Extract the (X, Y) coordinate from the center of the cell holding the provided text.  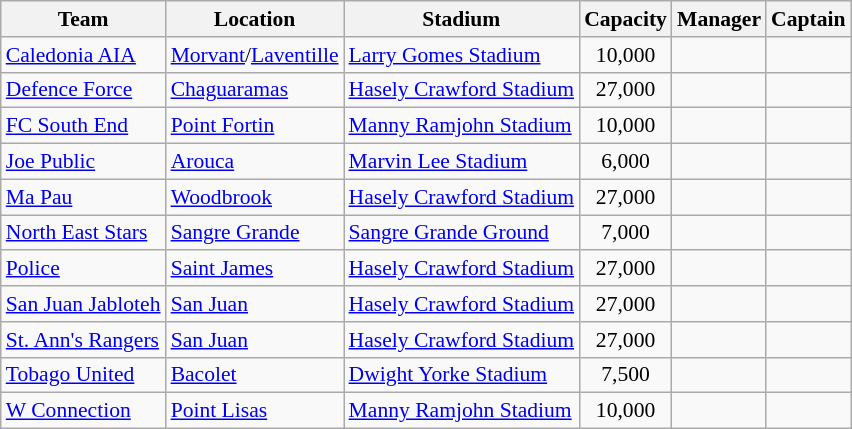
Joe Public (84, 162)
Ma Pau (84, 197)
7,500 (626, 375)
Saint James (255, 269)
7,000 (626, 233)
Caledonia AIA (84, 55)
W Connection (84, 411)
Marvin Lee Stadium (462, 162)
Point Lisas (255, 411)
6,000 (626, 162)
Woodbrook (255, 197)
Stadium (462, 19)
Manager (719, 19)
Sangre Grande (255, 233)
FC South End (84, 126)
San Juan Jabloteh (84, 304)
North East Stars (84, 233)
St. Ann's Rangers (84, 340)
Chaguaramas (255, 90)
Police (84, 269)
Location (255, 19)
Point Fortin (255, 126)
Team (84, 19)
Defence Force (84, 90)
Larry Gomes Stadium (462, 55)
Captain (808, 19)
Sangre Grande Ground (462, 233)
Capacity (626, 19)
Dwight Yorke Stadium (462, 375)
Bacolet (255, 375)
Arouca (255, 162)
Tobago United (84, 375)
Morvant/Laventille (255, 55)
